Provide the [X, Y] coordinate of the cell's center where the given text is located.  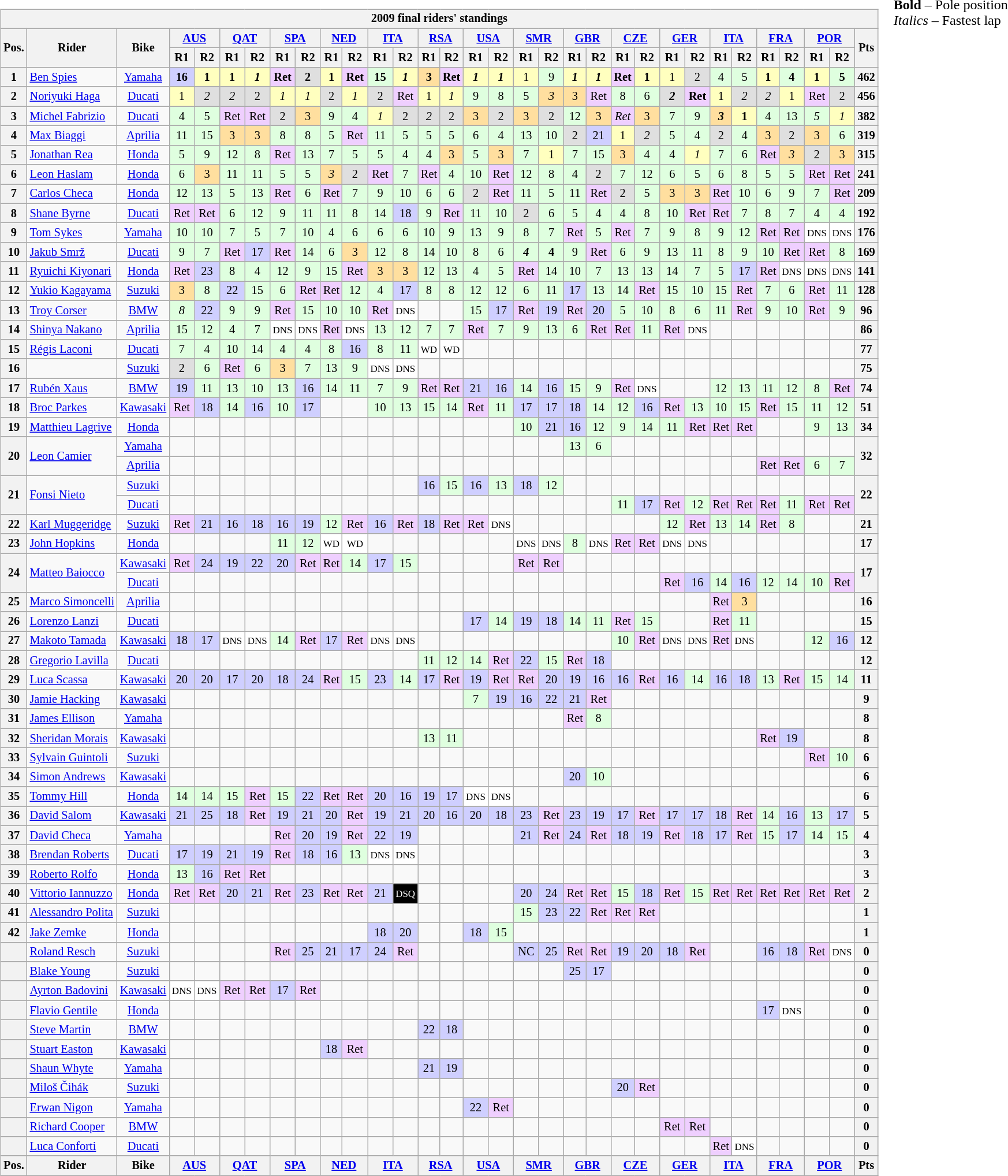
Roberto Rolfo [72, 874]
74 [866, 388]
Ayrton Badovini [72, 991]
315 [866, 155]
241 [866, 174]
Alessandro Polita [72, 913]
Makoto Tamada [72, 641]
Matthieu Lagrive [72, 427]
NC [527, 952]
Fonsi Nieto [72, 494]
96 [866, 310]
James Ellison [72, 719]
28 [14, 660]
36 [14, 816]
37 [14, 835]
176 [866, 233]
Régis Laconi [72, 349]
456 [866, 96]
209 [866, 194]
Leon Camier [72, 456]
John Hopkins [72, 544]
Ryuichi Kiyonari [72, 271]
38 [14, 855]
Sylvain Guintoli [72, 758]
Miloš Čihák [72, 1088]
319 [866, 136]
40 [14, 894]
Lorenzo Lanzi [72, 622]
Tommy Hill [72, 797]
Yukio Kagayama [72, 291]
Jakub Smrž [72, 252]
31 [14, 719]
Jake Zemke [72, 932]
86 [866, 330]
29 [14, 680]
Tom Sykes [72, 233]
Gregorio Lavilla [72, 660]
David Checa [72, 835]
77 [866, 349]
26 [14, 622]
Michel Fabrizio [72, 116]
382 [866, 116]
51 [866, 408]
Jonathan Rea [72, 155]
Troy Corser [72, 310]
Sheridan Morais [72, 738]
27 [14, 641]
Luca Conforti [72, 1147]
169 [866, 252]
128 [866, 291]
Matteo Baiocco [72, 573]
Roland Resch [72, 952]
41 [14, 913]
Shinya Nakano [72, 330]
42 [14, 932]
Shane Byrne [72, 213]
Max Biaggi [72, 136]
Blake Young [72, 972]
Marco Simoncelli [72, 602]
Simon Andrews [72, 777]
Erwan Nigon [72, 1107]
Rubén Xaus [72, 388]
39 [14, 874]
Karl Muggeridge [72, 524]
Carlos Checa [72, 194]
Flavio Gentile [72, 1010]
Shaun Whyte [72, 1069]
Jamie Hacking [72, 699]
192 [866, 213]
Richard Cooper [72, 1127]
462 [866, 77]
30 [14, 699]
141 [866, 271]
Stuart Easton [72, 1049]
33 [14, 758]
Steve Martin [72, 1030]
David Salom [72, 816]
Broc Parkes [72, 408]
75 [866, 369]
Ben Spies [72, 77]
2009 final riders' standings [439, 19]
Vittorio Iannuzzo [72, 894]
DSQ [405, 894]
Leon Haslam [72, 174]
Noriyuki Haga [72, 96]
35 [14, 797]
Brendan Roberts [72, 855]
Luca Scassa [72, 680]
